Identify which cell holds the provided text, then report its [X, Y] central coordinate. 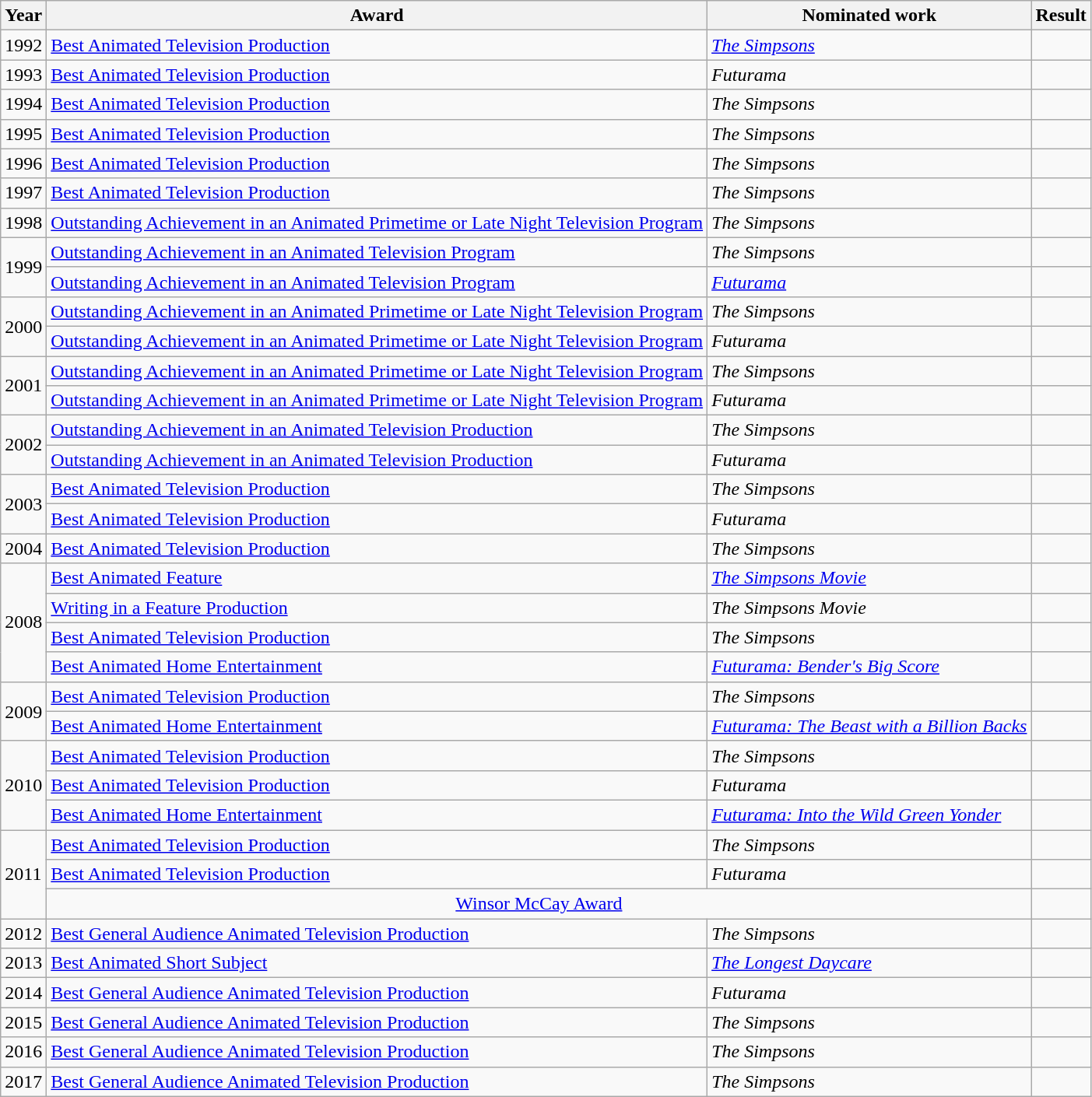
The Longest Daycare [869, 963]
1995 [23, 134]
2014 [23, 993]
2017 [23, 1081]
Winsor McCay Award [539, 904]
1998 [23, 223]
Nominated work [869, 16]
1993 [23, 75]
1994 [23, 104]
1999 [23, 267]
Best Animated Feature [377, 578]
2004 [23, 548]
2016 [23, 1052]
1992 [23, 45]
2010 [23, 785]
Writing in a Feature Production [377, 608]
2013 [23, 963]
2009 [23, 711]
Award [377, 16]
2000 [23, 326]
2001 [23, 386]
Result [1061, 16]
Futurama: Into the Wild Green Yonder [869, 815]
2015 [23, 1022]
Futurama: Bender's Big Score [869, 667]
2002 [23, 445]
1996 [23, 163]
Year [23, 16]
2003 [23, 504]
1997 [23, 193]
2008 [23, 622]
2012 [23, 934]
2011 [23, 874]
Best Animated Short Subject [377, 963]
Futurama: The Beast with a Billion Backs [869, 726]
